From the cell containing the given text, extract its center point as [X, Y] coordinate. 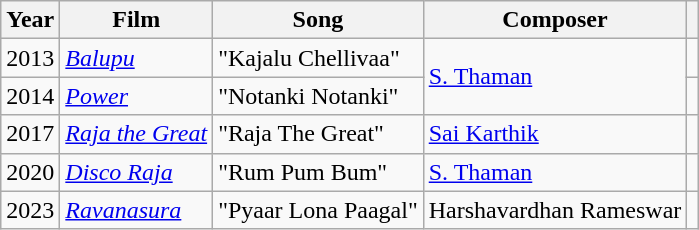
2014 [30, 96]
Raja the Great [136, 134]
2023 [30, 210]
Song [318, 20]
Harshavardhan Rameswar [555, 210]
"Notanki Notanki" [318, 96]
Ravanasura [136, 210]
"Kajalu Chellivaa" [318, 58]
"Raja The Great" [318, 134]
Composer [555, 20]
Balupu [136, 58]
2013 [30, 58]
2017 [30, 134]
Power [136, 96]
Disco Raja [136, 172]
2020 [30, 172]
"Rum Pum Bum" [318, 172]
Sai Karthik [555, 134]
"Pyaar Lona Paagal" [318, 210]
Film [136, 20]
Year [30, 20]
